From the cell containing the given text, extract its center point as [x, y] coordinate. 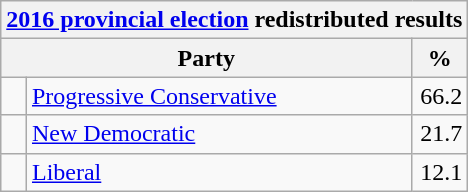
66.2 [440, 96]
Party [206, 58]
12.1 [440, 172]
Liberal [218, 172]
2016 provincial election redistributed results [234, 20]
% [440, 58]
Progressive Conservative [218, 96]
New Democratic [218, 134]
21.7 [440, 134]
